Return the [X, Y] coordinate for the center point of the cell that contains the specified text.  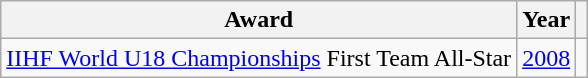
IIHF World U18 Championships First Team All-Star [259, 58]
2008 [546, 58]
Award [259, 20]
Year [546, 20]
